From the cell containing the given text, extract its center point as (X, Y) coordinate. 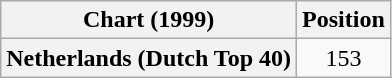
Netherlands (Dutch Top 40) (149, 58)
153 (344, 58)
Position (344, 20)
Chart (1999) (149, 20)
